For the text-containing cell, return its midpoint in [x, y] coordinate format. 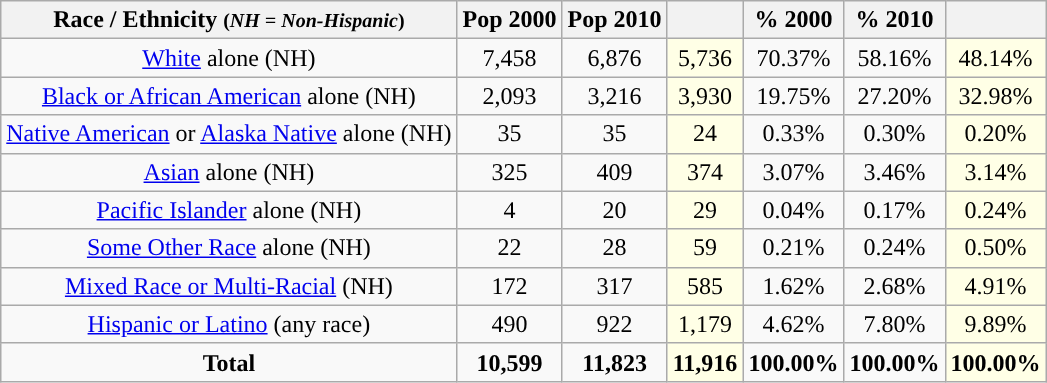
% 2010 [894, 20]
0.21% [794, 248]
4.62% [794, 324]
70.37% [794, 58]
490 [510, 324]
5,736 [705, 58]
0.33% [794, 134]
32.98% [996, 96]
Hispanic or Latino (any race) [229, 324]
3,216 [614, 96]
27.20% [894, 96]
2.68% [894, 286]
0.17% [894, 210]
Native American or Alaska Native alone (NH) [229, 134]
Asian alone (NH) [229, 172]
28 [614, 248]
Pop 2000 [510, 20]
% 2000 [794, 20]
4 [510, 210]
9.89% [996, 324]
3.46% [894, 172]
19.75% [794, 96]
172 [510, 286]
59 [705, 248]
317 [614, 286]
11,916 [705, 362]
Total [229, 362]
7.80% [894, 324]
Race / Ethnicity (NH = Non-Hispanic) [229, 20]
3.07% [794, 172]
Some Other Race alone (NH) [229, 248]
Black or African American alone (NH) [229, 96]
325 [510, 172]
6,876 [614, 58]
3,930 [705, 96]
48.14% [996, 58]
922 [614, 324]
11,823 [614, 362]
58.16% [894, 58]
10,599 [510, 362]
374 [705, 172]
Pop 2010 [614, 20]
0.04% [794, 210]
2,093 [510, 96]
22 [510, 248]
0.20% [996, 134]
585 [705, 286]
0.50% [996, 248]
7,458 [510, 58]
1.62% [794, 286]
4.91% [996, 286]
Pacific Islander alone (NH) [229, 210]
24 [705, 134]
1,179 [705, 324]
3.14% [996, 172]
0.30% [894, 134]
White alone (NH) [229, 58]
20 [614, 210]
29 [705, 210]
Mixed Race or Multi-Racial (NH) [229, 286]
409 [614, 172]
